Scan for the cell matching the given text and deliver its (X, Y) coordinate at center. 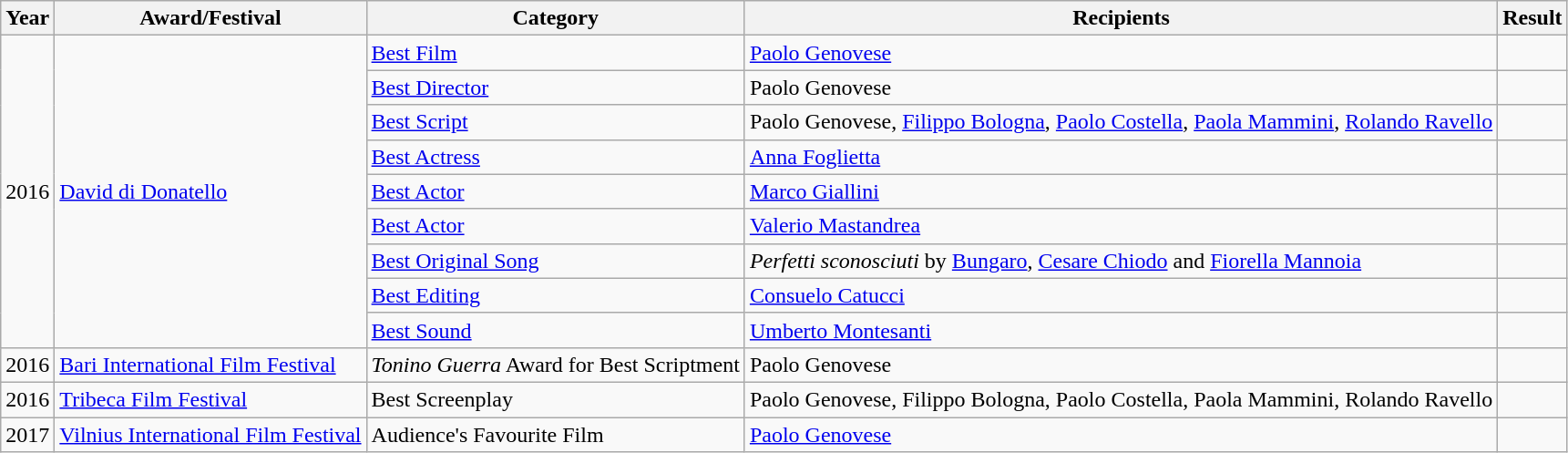
Anna Foglietta (1121, 157)
Audience's Favourite Film (556, 435)
Best Screenplay (556, 399)
Recipients (1121, 18)
Tribeca Film Festival (210, 399)
Umberto Montesanti (1121, 330)
Best Script (556, 122)
Award/Festival (210, 18)
Valerio Mastandrea (1121, 226)
Marco Giallini (1121, 191)
Best Original Song (556, 261)
Consuelo Catucci (1121, 295)
Vilnius International Film Festival (210, 435)
2017 (27, 435)
Tonino Guerra Award for Best Scriptment (556, 365)
David di Donatello (210, 191)
Best Film (556, 53)
Perfetti sconosciuti by Bungaro, Cesare Chiodo and Fiorella Mannoia (1121, 261)
Bari International Film Festival (210, 365)
Best Sound (556, 330)
Year (27, 18)
Best Actress (556, 157)
Result (1532, 18)
Best Editing (556, 295)
Best Director (556, 88)
Category (556, 18)
